Output the (x, y) coordinate of the center of the cell containing the given text.  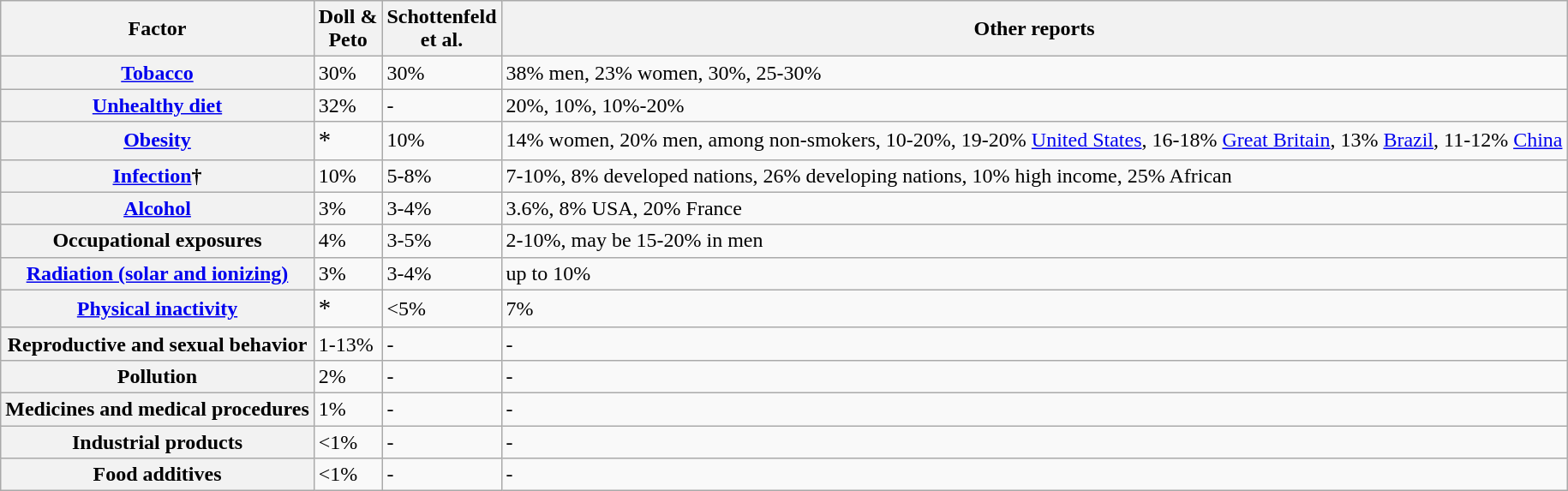
7% (1034, 308)
3-5% (442, 241)
Tobacco (158, 73)
Pollution (158, 376)
Doll &Peto (348, 29)
7-10%, 8% developed nations, 26% developing nations, 10% high income, 25% African (1034, 176)
Other reports (1034, 29)
38% men, 23% women, 30%, 25-30% (1034, 73)
<5% (442, 308)
Obesity (158, 141)
3.6%, 8% USA, 20% France (1034, 208)
Alcohol (158, 208)
14% women, 20% men, among non-smokers, 10-20%, 19-20% United States, 16-18% Great Britain, 13% Brazil, 11-12% China (1034, 141)
Factor (158, 29)
Physical inactivity (158, 308)
2-10%, may be 15-20% in men (1034, 241)
1-13% (348, 344)
4% (348, 241)
Infection† (158, 176)
2% (348, 376)
Unhealthy diet (158, 105)
20%, 10%, 10%-20% (1034, 105)
Occupational exposures (158, 241)
Radiation (solar and ionizing) (158, 273)
Schottenfeldet al. (442, 29)
5-8% (442, 176)
up to 10% (1034, 273)
Reproductive and sexual behavior (158, 344)
32% (348, 105)
Medicines and medical procedures (158, 409)
1% (348, 409)
Industrial products (158, 441)
Food additives (158, 475)
